Output the [x, y] coordinate of the center of the cell containing the given text.  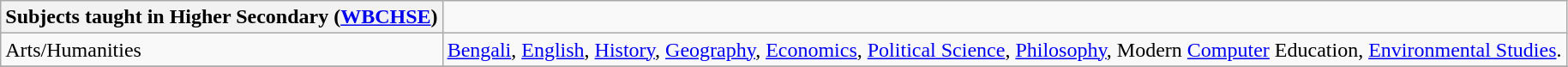
Arts/Humanities [221, 50]
Bengali, English, History, Geography, Economics, Political Science, Philosophy, Modern Computer Education, Environmental Studies. [1005, 50]
Subjects taught in Higher Secondary (WBCHSE) [221, 17]
